Identify which cell holds the provided text, then report its (x, y) central coordinate. 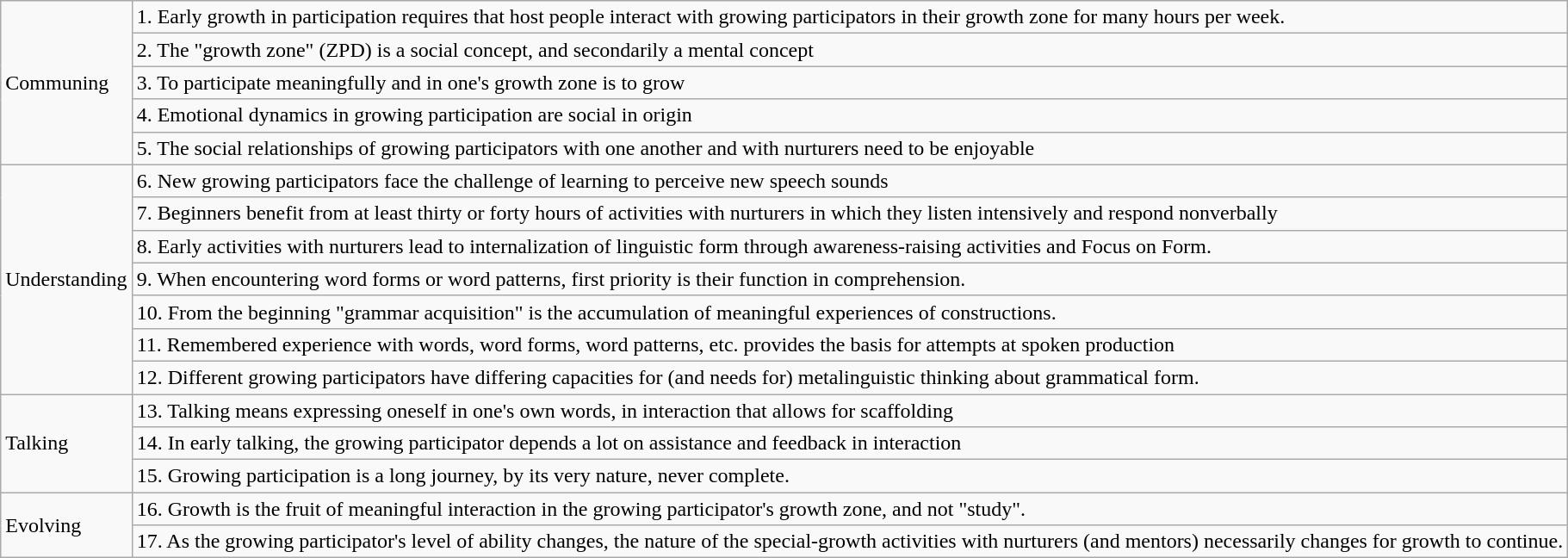
Understanding (66, 279)
15. Growing participation is a long journey, by its very nature, never complete. (850, 476)
6. New growing participators face the challenge of learning to perceive new speech sounds (850, 181)
8. Early activities with nurturers lead to internalization of linguistic form through awareness-raising activities and Focus on Form. (850, 246)
Communing (66, 83)
10. From the beginning "grammar acquisition" is the accumulation of meaningful experiences of constructions. (850, 312)
5. The social relationships of growing participators with one another and with nurturers need to be enjoyable (850, 148)
11. Remembered experience with words, word forms, word patterns, etc. provides the basis for attempts at spoken production (850, 344)
4. Emotional dynamics in growing participation are social in origin (850, 115)
3. To participate meaningfully and in one's growth zone is to grow (850, 83)
13. Talking means expressing oneself in one's own words, in interaction that allows for scaffolding (850, 411)
14. In early talking, the growing participator depends a lot on assistance and feedback in interaction (850, 443)
7. Beginners benefit from at least thirty or forty hours of activities with nurturers in which they listen intensively and respond nonverbally (850, 214)
2. The "growth zone" (ZPD) is a social concept, and secondarily a mental concept (850, 50)
16. Growth is the fruit of meaningful interaction in the growing participator's growth zone, and not "study". (850, 509)
Evolving (66, 525)
Talking (66, 443)
9. When encountering word forms or word patterns, first priority is their function in comprehension. (850, 279)
12. Different growing participators have differing capacities for (and needs for) metalinguistic thinking about grammatical form. (850, 377)
1. Early growth in participation requires that host people interact with growing participators in their growth zone for many hours per week. (850, 17)
